Search for the cell housing the specified text and yield its (x, y) center coordinate. 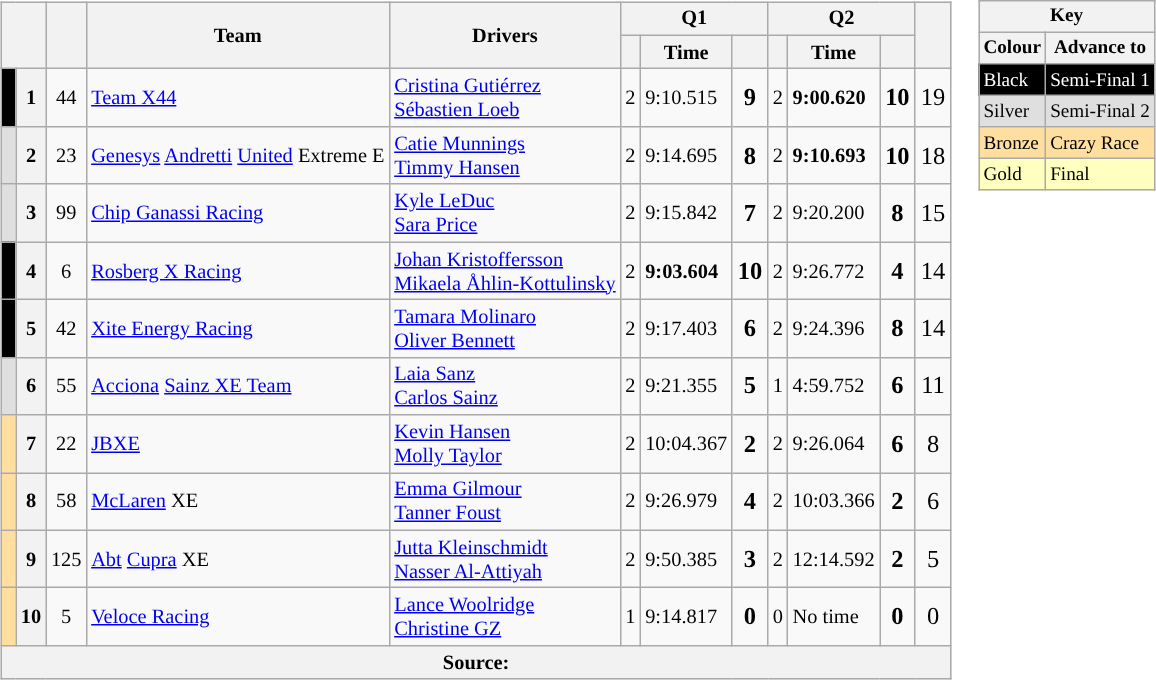
Key (1067, 16)
9:20.200 (834, 213)
9:26.979 (686, 502)
Black (1012, 80)
9:50.385 (686, 559)
Abt Cupra XE (238, 559)
Semi-Final 2 (1100, 111)
18 (933, 156)
Crazy Race (1100, 143)
Genesys Andretti United Extreme E (238, 156)
Colour (1012, 48)
11 (933, 386)
Gold (1012, 175)
4:59.752 (834, 386)
12:14.592 (834, 559)
Q1 (694, 19)
9:21.355 (686, 386)
Final (1100, 175)
58 (66, 502)
Veloce Racing (238, 617)
99 (66, 213)
Team X44 (238, 98)
9:10.693 (834, 156)
Drivers (504, 36)
9:03.604 (686, 271)
Emma Gilmour Tanner Foust (504, 502)
Source: (476, 663)
125 (66, 559)
Advance to (1100, 48)
10:03.366 (834, 502)
Laia Sanz Carlos Sainz (504, 386)
JBXE (238, 444)
Rosberg X Racing (238, 271)
9:15.842 (686, 213)
McLaren XE (238, 502)
Lance Woolridge Christine GZ (504, 617)
9:00.620 (834, 98)
55 (66, 386)
9:24.396 (834, 329)
Kyle LeDuc Sara Price (504, 213)
Jutta Kleinschmidt Nasser Al-Attiyah (504, 559)
Acciona Sainz XE Team (238, 386)
Chip Ganassi Racing (238, 213)
9:17.403 (686, 329)
19 (933, 98)
9:10.515 (686, 98)
9:26.772 (834, 271)
Catie Munnings Timmy Hansen (504, 156)
15 (933, 213)
Q2 (842, 19)
42 (66, 329)
Semi-Final 1 (1100, 80)
10:04.367 (686, 444)
Johan Kristoffersson Mikaela Åhlin-Kottulinsky (504, 271)
No time (834, 617)
9:14.695 (686, 156)
22 (66, 444)
Bronze (1012, 143)
9:14.817 (686, 617)
Cristina Gutiérrez Sébastien Loeb (504, 98)
Kevin Hansen Molly Taylor (504, 444)
9:26.064 (834, 444)
Silver (1012, 111)
Xite Energy Racing (238, 329)
23 (66, 156)
44 (66, 98)
Team (238, 36)
Tamara Molinaro Oliver Bennett (504, 329)
